Pinpoint the cell where the given text exists, returning its (x, y) midpoint coordinate. 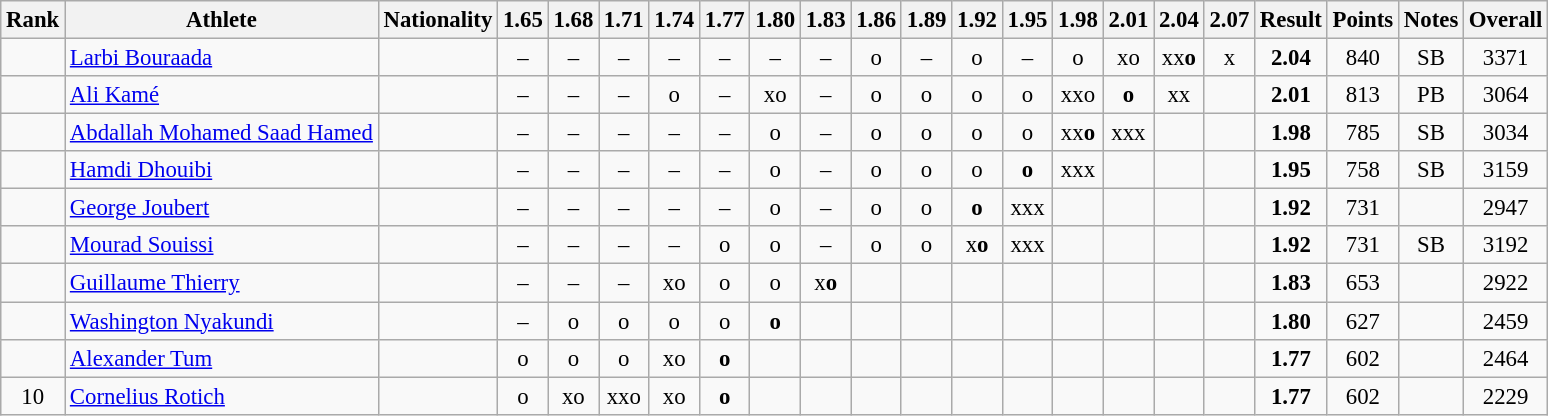
2947 (1506, 208)
1.89 (926, 20)
Overall (1506, 20)
Mourad Souissi (222, 245)
xx (1179, 95)
Guillaume Thierry (222, 283)
x (1229, 58)
627 (1362, 321)
Alexander Tum (222, 358)
653 (1362, 283)
1.68 (573, 20)
Athlete (222, 20)
Washington Nyakundi (222, 321)
3192 (1506, 245)
Rank (33, 20)
2459 (1506, 321)
3159 (1506, 170)
Larbi Bouraada (222, 58)
1.74 (674, 20)
Points (1362, 20)
George Joubert (222, 208)
840 (1362, 58)
758 (1362, 170)
10 (33, 396)
2229 (1506, 396)
Ali Kamé (222, 95)
3034 (1506, 133)
3371 (1506, 58)
Abdallah Mohamed Saad Hamed (222, 133)
Nationality (438, 20)
PB (1432, 95)
813 (1362, 95)
Result (1292, 20)
1.65 (523, 20)
2464 (1506, 358)
Notes (1432, 20)
1.71 (624, 20)
785 (1362, 133)
3064 (1506, 95)
2.07 (1229, 20)
Hamdi Dhouibi (222, 170)
1.86 (876, 20)
2922 (1506, 283)
Cornelius Rotich (222, 396)
